Determine the (X, Y) coordinate at the center of the cell enclosing the given text.  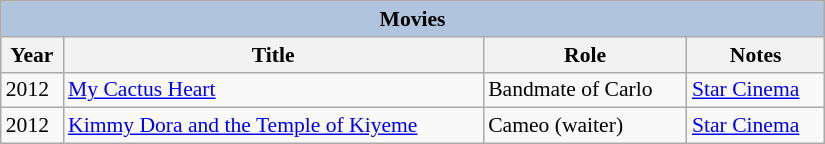
My Cactus Heart (273, 90)
Year (32, 55)
Role (585, 55)
Kimmy Dora and the Temple of Kiyeme (273, 126)
Cameo (waiter) (585, 126)
Bandmate of Carlo (585, 90)
Notes (756, 55)
Movies (413, 19)
Title (273, 55)
